Return the (x, y) coordinate for the center point of the cell that contains the specified text.  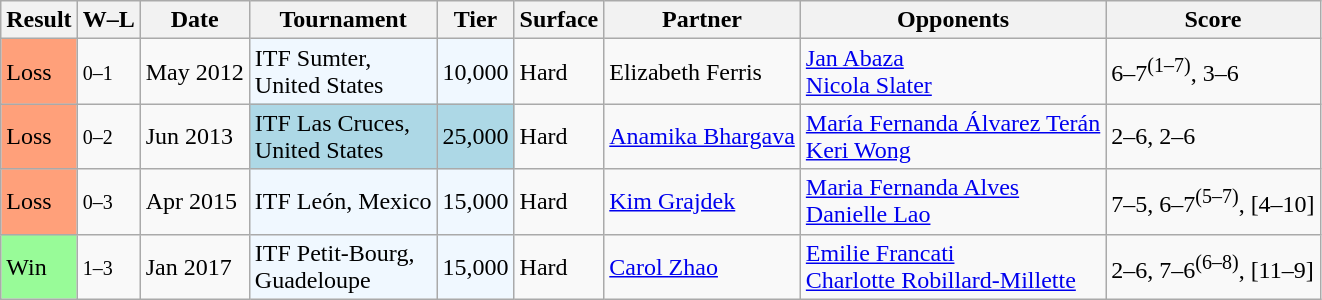
10,000 (476, 72)
2–6, 2–6 (1213, 136)
Partner (702, 20)
Tier (476, 20)
Opponents (952, 20)
Jun 2013 (194, 136)
Jan Abaza Nicola Slater (952, 72)
Apr 2015 (194, 202)
Anamika Bhargava (702, 136)
0–2 (108, 136)
6–7(1–7), 3–6 (1213, 72)
Carol Zhao (702, 266)
0–3 (108, 202)
Tournament (343, 20)
25,000 (476, 136)
Score (1213, 20)
ITF Sumter, United States (343, 72)
0–1 (108, 72)
W–L (108, 20)
Date (194, 20)
ITF León, Mexico (343, 202)
Win (39, 266)
May 2012 (194, 72)
ITF Petit-Bourg, Guadeloupe (343, 266)
7–5, 6–7(5–7), [4–10] (1213, 202)
1–3 (108, 266)
Jan 2017 (194, 266)
Result (39, 20)
Maria Fernanda Alves Danielle Lao (952, 202)
Elizabeth Ferris (702, 72)
ITF Las Cruces, United States (343, 136)
2–6, 7–6(6–8), [11–9] (1213, 266)
María Fernanda Álvarez Terán Keri Wong (952, 136)
Kim Grajdek (702, 202)
Surface (559, 20)
Emilie Francati Charlotte Robillard-Millette (952, 266)
